For the text-containing cell, return its midpoint in (X, Y) coordinate format. 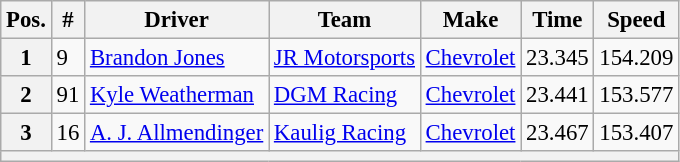
JR Motorsports (345, 58)
Kyle Weatherman (177, 95)
DGM Racing (345, 95)
Team (345, 20)
Kaulig Racing (345, 133)
154.209 (636, 58)
3 (26, 133)
Time (558, 20)
Brandon Jones (177, 58)
Driver (177, 20)
16 (68, 133)
Make (470, 20)
1 (26, 58)
23.467 (558, 133)
Pos. (26, 20)
9 (68, 58)
23.345 (558, 58)
153.407 (636, 133)
2 (26, 95)
A. J. Allmendinger (177, 133)
23.441 (558, 95)
# (68, 20)
153.577 (636, 95)
Speed (636, 20)
91 (68, 95)
